Detect which cell encompasses the target text, then output its (x, y) center coordinate. 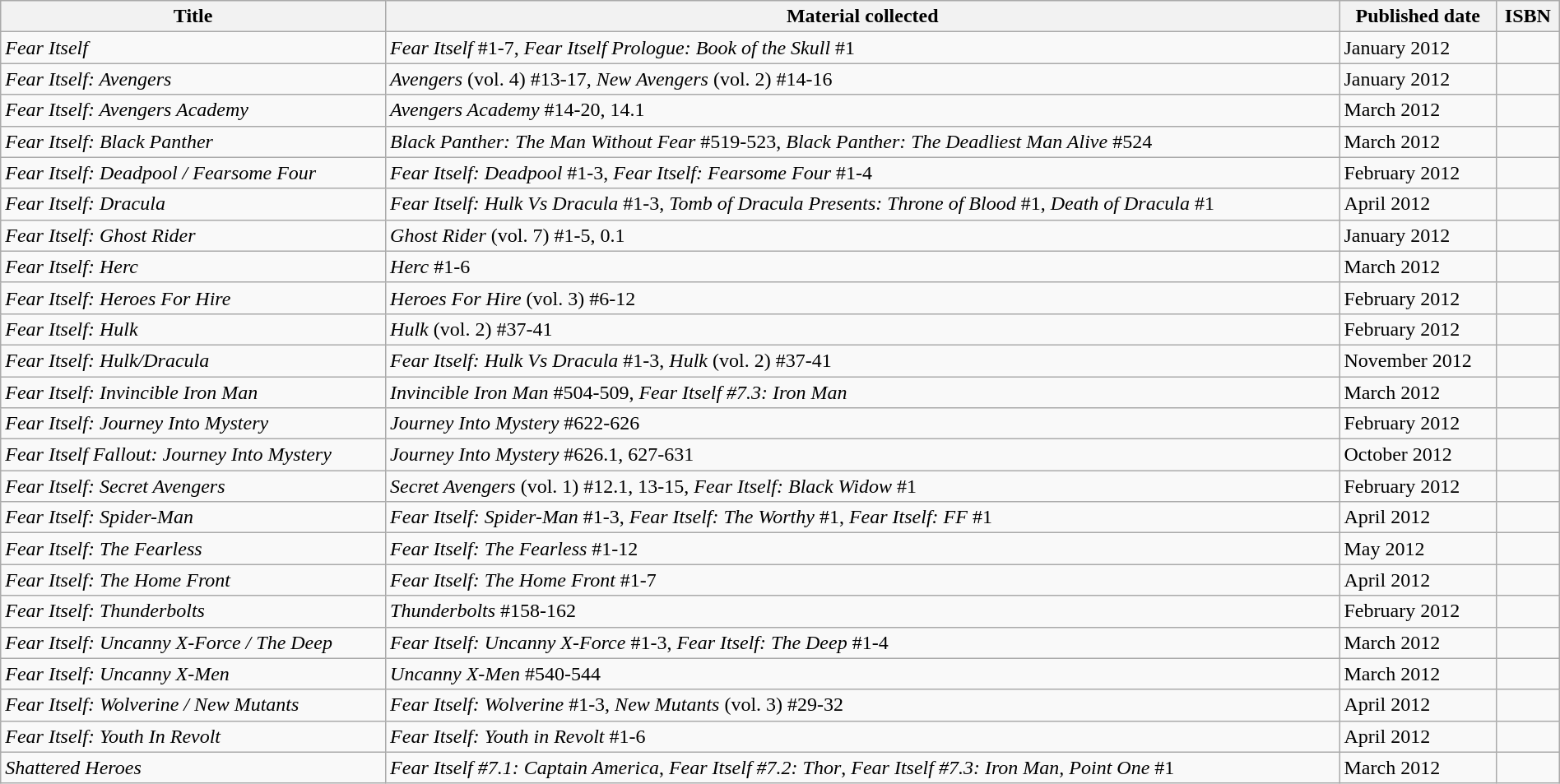
Fear Itself: Spider-Man (193, 517)
Fear Itself: Wolverine #1-3, New Mutants (vol. 3) #29-32 (862, 705)
Fear Itself: Uncanny X-Force #1-3, Fear Itself: The Deep #1-4 (862, 643)
Fear Itself: Wolverine / New Mutants (193, 705)
Fear Itself: The Home Front #1-7 (862, 580)
Fear Itself: Avengers (193, 79)
Fear Itself: Hulk/Dracula (193, 360)
Fear Itself: Youth In Revolt (193, 736)
Secret Avengers (vol. 1) #12.1, 13-15, Fear Itself: Black Widow #1 (862, 486)
Fear Itself: Black Panther (193, 141)
Journey Into Mystery #626.1, 627-631 (862, 455)
May 2012 (1418, 549)
Fear Itself: Hulk (193, 329)
October 2012 (1418, 455)
Fear Itself: Journey Into Mystery (193, 424)
Fear Itself: Hulk Vs Dracula #1-3, Tomb of Dracula Presents: Throne of Blood #1, Death of Dracula #1 (862, 204)
Shattered Heroes (193, 768)
Heroes For Hire (vol. 3) #6-12 (862, 298)
Fear Itself: Avengers Academy (193, 110)
Avengers (vol. 4) #13-17, New Avengers (vol. 2) #14-16 (862, 79)
Fear Itself: The Fearless #1-12 (862, 549)
Fear Itself: Hulk Vs Dracula #1-3, Hulk (vol. 2) #37-41 (862, 360)
Fear Itself: Uncanny X-Men (193, 674)
Fear Itself: Thunderbolts (193, 611)
Hulk (vol. 2) #37-41 (862, 329)
Fear Itself: Uncanny X-Force / The Deep (193, 643)
Material collected (862, 16)
Fear Itself: The Fearless (193, 549)
Avengers Academy #14-20, 14.1 (862, 110)
Fear Itself: Secret Avengers (193, 486)
Ghost Rider (vol. 7) #1-5, 0.1 (862, 235)
Published date (1418, 16)
Fear Itself: Youth in Revolt #1-6 (862, 736)
Fear Itself: The Home Front (193, 580)
Fear Itself: Invincible Iron Man (193, 392)
Title (193, 16)
Fear Itself #7.1: Captain America, Fear Itself #7.2: Thor, Fear Itself #7.3: Iron Man, Point One #1 (862, 768)
Uncanny X-Men #540-544 (862, 674)
Fear Itself (193, 48)
Invincible Iron Man #504-509, Fear Itself #7.3: Iron Man (862, 392)
Journey Into Mystery #622-626 (862, 424)
Fear Itself #1-7, Fear Itself Prologue: Book of the Skull #1 (862, 48)
Fear Itself: Spider-Man #1-3, Fear Itself: The Worthy #1, Fear Itself: FF #1 (862, 517)
ISBN (1527, 16)
November 2012 (1418, 360)
Fear Itself Fallout: Journey Into Mystery (193, 455)
Fear Itself: Deadpool #1-3, Fear Itself: Fearsome Four #1-4 (862, 173)
Fear Itself: Ghost Rider (193, 235)
Fear Itself: Herc (193, 267)
Thunderbolts #158-162 (862, 611)
Fear Itself: Dracula (193, 204)
Fear Itself: Heroes For Hire (193, 298)
Black Panther: The Man Without Fear #519-523, Black Panther: The Deadliest Man Alive #524 (862, 141)
Fear Itself: Deadpool / Fearsome Four (193, 173)
Herc #1-6 (862, 267)
